From the cell containing the given text, extract its center point as [X, Y] coordinate. 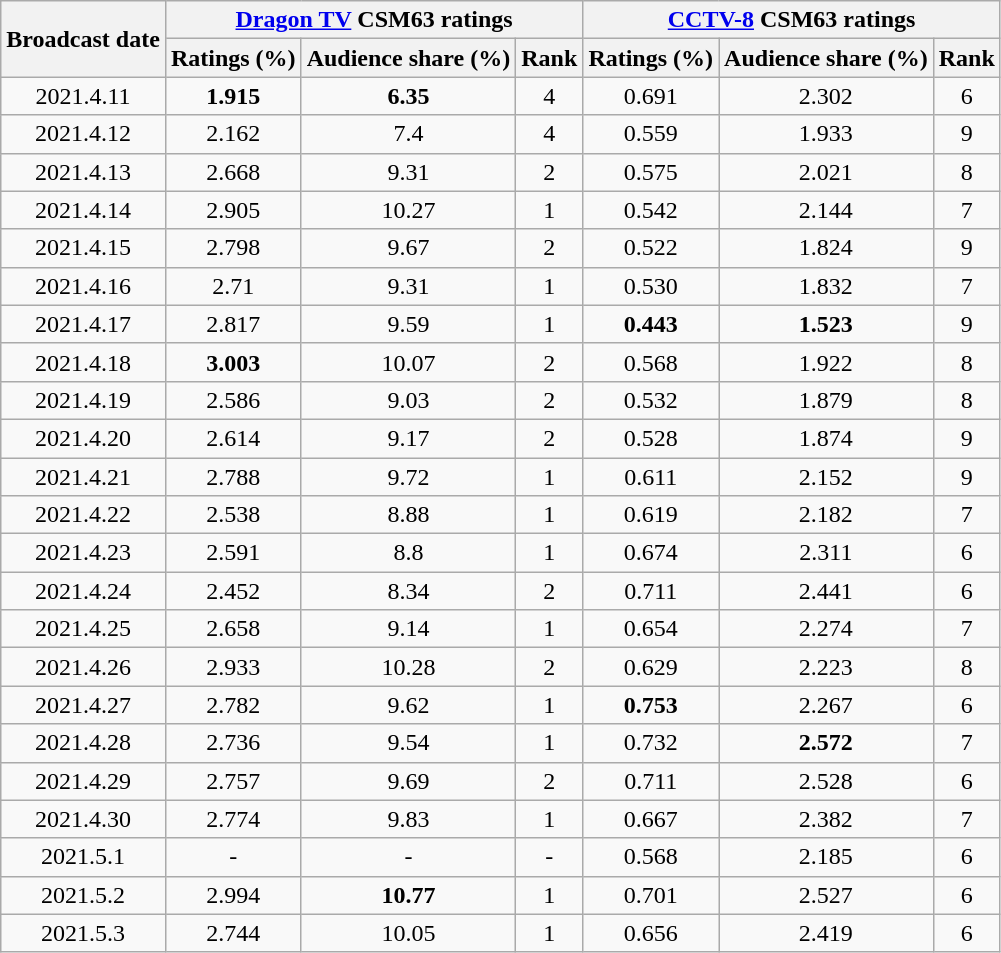
2.71 [233, 286]
10.27 [408, 210]
0.522 [651, 248]
9.17 [408, 438]
0.542 [651, 210]
2.162 [233, 134]
9.03 [408, 400]
2021.4.15 [84, 248]
2021.4.23 [84, 553]
0.528 [651, 438]
0.654 [651, 629]
2021.4.21 [84, 477]
2.538 [233, 515]
9.59 [408, 324]
1.922 [826, 362]
2021.4.19 [84, 400]
2.152 [826, 477]
2021.4.12 [84, 134]
2021.5.2 [84, 895]
9.67 [408, 248]
2.274 [826, 629]
10.07 [408, 362]
2021.4.20 [84, 438]
2.817 [233, 324]
0.667 [651, 819]
1.933 [826, 134]
0.532 [651, 400]
2.311 [826, 553]
8.34 [408, 591]
2.798 [233, 248]
1.832 [826, 286]
0.656 [651, 933]
1.874 [826, 438]
2.185 [826, 857]
2.302 [826, 96]
0.443 [651, 324]
2.782 [233, 705]
0.530 [651, 286]
0.619 [651, 515]
2021.4.28 [84, 743]
2021.4.25 [84, 629]
0.732 [651, 743]
2021.4.17 [84, 324]
7.4 [408, 134]
0.575 [651, 172]
8.8 [408, 553]
0.753 [651, 705]
2021.5.3 [84, 933]
CCTV-8 CSM63 ratings [792, 20]
10.05 [408, 933]
2.788 [233, 477]
2.744 [233, 933]
2.668 [233, 172]
2021.4.30 [84, 819]
0.611 [651, 477]
2021.4.27 [84, 705]
0.701 [651, 895]
2021.4.11 [84, 96]
2021.4.14 [84, 210]
2.591 [233, 553]
2.419 [826, 933]
2.528 [826, 781]
0.629 [651, 667]
2.144 [826, 210]
2.905 [233, 210]
2.933 [233, 667]
Broadcast date [84, 39]
10.77 [408, 895]
2.774 [233, 819]
2.452 [233, 591]
2.021 [826, 172]
2021.4.29 [84, 781]
0.559 [651, 134]
0.674 [651, 553]
3.003 [233, 362]
10.28 [408, 667]
6.35 [408, 96]
2021.4.22 [84, 515]
2.223 [826, 667]
2.994 [233, 895]
2.527 [826, 895]
2.382 [826, 819]
9.72 [408, 477]
2.757 [233, 781]
2021.5.1 [84, 857]
2.586 [233, 400]
9.14 [408, 629]
2021.4.24 [84, 591]
2021.4.16 [84, 286]
2.441 [826, 591]
9.83 [408, 819]
0.691 [651, 96]
2021.4.18 [84, 362]
9.62 [408, 705]
Dragon TV CSM63 ratings [374, 20]
2.736 [233, 743]
2.614 [233, 438]
2.658 [233, 629]
8.88 [408, 515]
1.523 [826, 324]
1.879 [826, 400]
1.915 [233, 96]
9.69 [408, 781]
9.54 [408, 743]
2.182 [826, 515]
2.572 [826, 743]
2.267 [826, 705]
2021.4.13 [84, 172]
1.824 [826, 248]
2021.4.26 [84, 667]
